From the cell containing the given text, extract its center point as (x, y) coordinate. 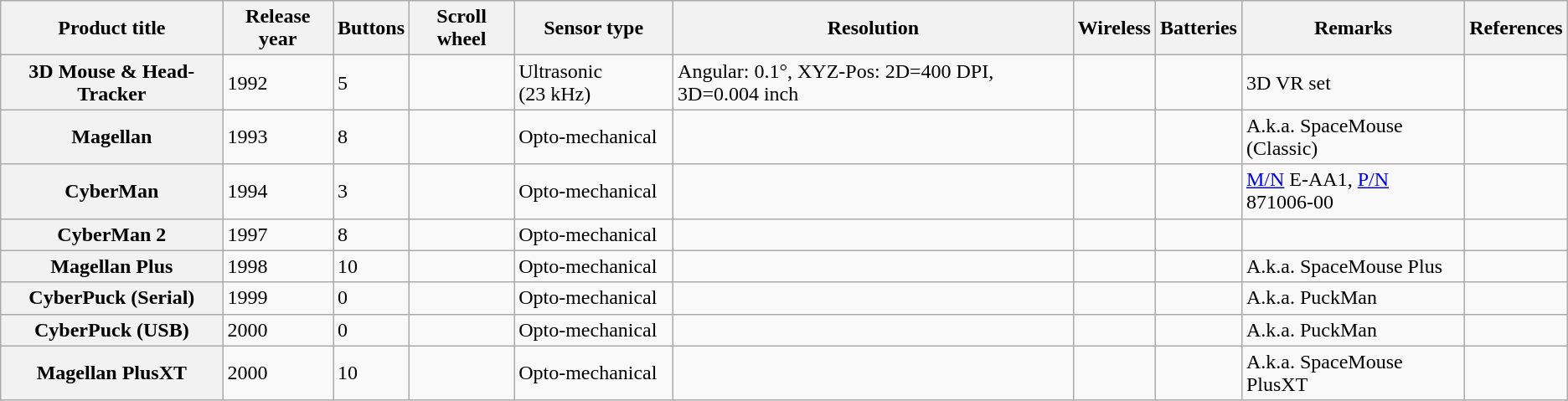
A.k.a. SpaceMouse Plus (1353, 266)
1999 (278, 298)
5 (372, 82)
3 (372, 191)
References (1516, 28)
Scroll wheel (462, 28)
CyberPuck (Serial) (112, 298)
M/N E-AA1, P/N 871006-00 (1353, 191)
1994 (278, 191)
Batteries (1198, 28)
CyberPuck (USB) (112, 330)
Sensor type (594, 28)
1993 (278, 137)
3D VR set (1353, 82)
Magellan (112, 137)
Resolution (874, 28)
1997 (278, 234)
Magellan Plus (112, 266)
CyberMan 2 (112, 234)
A.k.a. SpaceMouse PlusXT (1353, 373)
Product title (112, 28)
Ultrasonic (23 kHz) (594, 82)
Angular: 0.1°, XYZ-Pos: 2D=400 DPI, 3D=0.004 inch (874, 82)
Buttons (372, 28)
Release year (278, 28)
1992 (278, 82)
3D Mouse & Head-Tracker (112, 82)
Remarks (1353, 28)
Magellan PlusXT (112, 373)
Wireless (1114, 28)
CyberMan (112, 191)
1998 (278, 266)
A.k.a. SpaceMouse (Classic) (1353, 137)
